Locate the cell with the specified text and output its (X, Y) center coordinate. 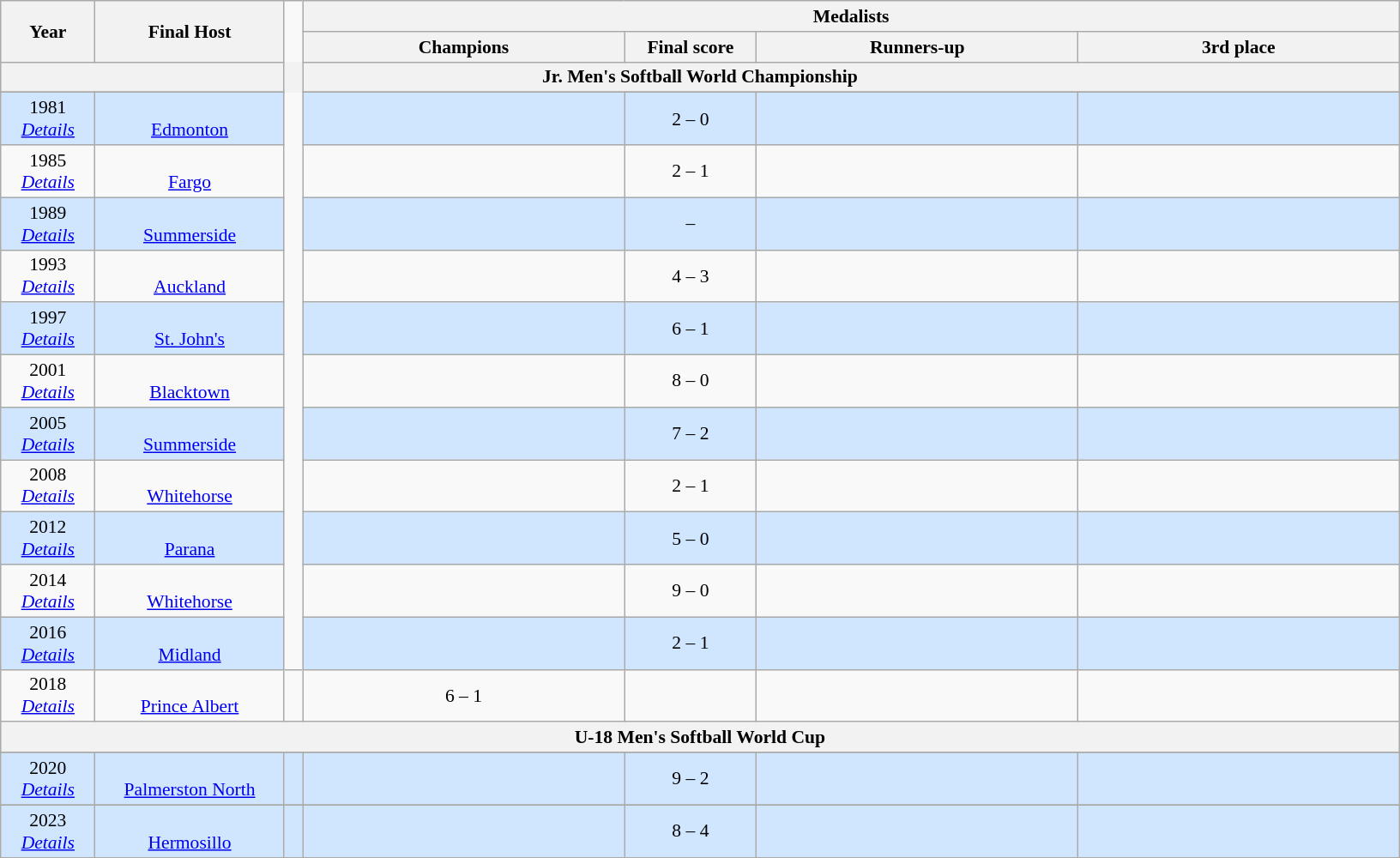
1993Details (48, 276)
2016Details (48, 643)
1981Details (48, 118)
Midland (190, 643)
Champions (463, 47)
2005Details (48, 434)
2 – 0 (691, 118)
Fargo (190, 172)
2001Details (48, 381)
Palmerston North (190, 779)
9 – 0 (691, 590)
7 – 2 (691, 434)
Final Host (190, 31)
Jr. Men's Softball World Championship (700, 77)
Runners-up (918, 47)
U-18 Men's Softball World Cup (700, 738)
9 – 2 (691, 779)
Edmonton (190, 118)
1989Details (48, 223)
Parana (190, 539)
2014Details (48, 590)
2023Details (48, 831)
1985Details (48, 172)
4 – 3 (691, 276)
2020Details (48, 779)
Prince Albert (190, 695)
8 – 4 (691, 831)
2008Details (48, 486)
5 – 0 (691, 539)
St. John's (190, 329)
Final score (691, 47)
Blacktown (190, 381)
2012Details (48, 539)
Medalists (851, 16)
– (691, 223)
Year (48, 31)
2018Details (48, 695)
1997Details (48, 329)
8 – 0 (691, 381)
Auckland (190, 276)
3rd place (1239, 47)
Hermosillo (190, 831)
